Return the [x, y] coordinate for the center point of the cell that contains the specified text.  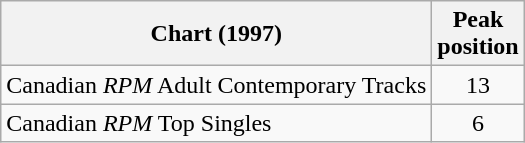
6 [478, 123]
Canadian RPM Top Singles [216, 123]
Canadian RPM Adult Contemporary Tracks [216, 85]
Chart (1997) [216, 34]
13 [478, 85]
Peakposition [478, 34]
